Return [x, y] of the center of cell containing provided text 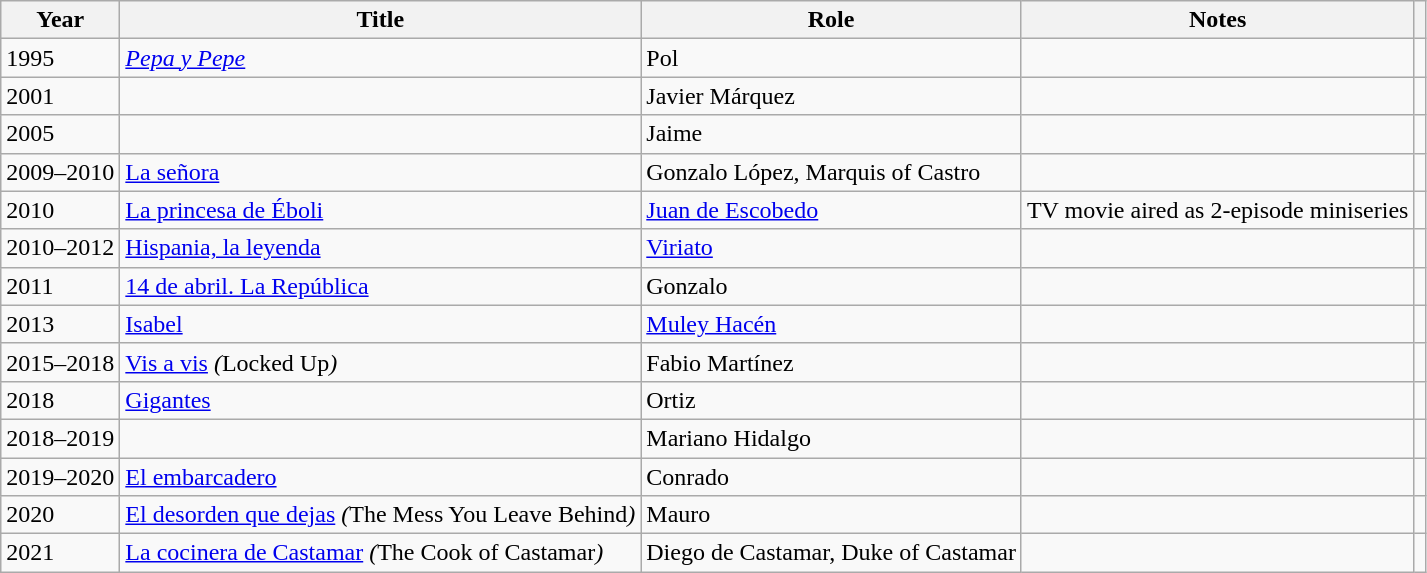
2001 [60, 96]
2011 [60, 286]
2019–2020 [60, 477]
Javier Márquez [832, 96]
Mauro [832, 515]
Conrado [832, 477]
Notes [1218, 20]
Role [832, 20]
El desorden que dejas (The Mess You Leave Behind) [380, 515]
Muley Hacén [832, 324]
2018 [60, 400]
Year [60, 20]
2013 [60, 324]
Fabio Martínez [832, 362]
Juan de Escobedo [832, 210]
2021 [60, 553]
Ortiz [832, 400]
2015–2018 [60, 362]
2010–2012 [60, 248]
Diego de Castamar, Duke of Castamar [832, 553]
14 de abril. La República [380, 286]
Gonzalo López, Marquis of Castro [832, 172]
2005 [60, 134]
Gigantes [380, 400]
Hispania, la leyenda [380, 248]
Viriato [832, 248]
La señora [380, 172]
Gonzalo [832, 286]
El embarcadero [380, 477]
Pepa y Pepe [380, 58]
Jaime [832, 134]
Title [380, 20]
1995 [60, 58]
Vis a vis (Locked Up) [380, 362]
2018–2019 [60, 438]
2009–2010 [60, 172]
La cocinera de Castamar (The Cook of Castamar) [380, 553]
Mariano Hidalgo [832, 438]
2020 [60, 515]
Isabel [380, 324]
La princesa de Éboli [380, 210]
2010 [60, 210]
TV movie aired as 2-episode miniseries [1218, 210]
Pol [832, 58]
